Scan for the cell matching the given text and deliver its (x, y) coordinate at center. 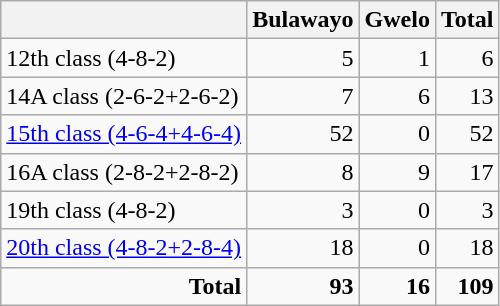
7 (303, 96)
15th class (4-6-4+4-6-4) (124, 134)
8 (303, 172)
109 (467, 286)
20th class (4-8-2+2-8-4) (124, 248)
12th class (4-8-2) (124, 58)
17 (467, 172)
Bulawayo (303, 20)
16A class (2-8-2+2-8-2) (124, 172)
9 (397, 172)
16 (397, 286)
14A class (2-6-2+2-6-2) (124, 96)
93 (303, 286)
13 (467, 96)
5 (303, 58)
19th class (4-8-2) (124, 210)
1 (397, 58)
Gwelo (397, 20)
